Return the [X, Y] coordinate for the center point of the cell that contains the specified text.  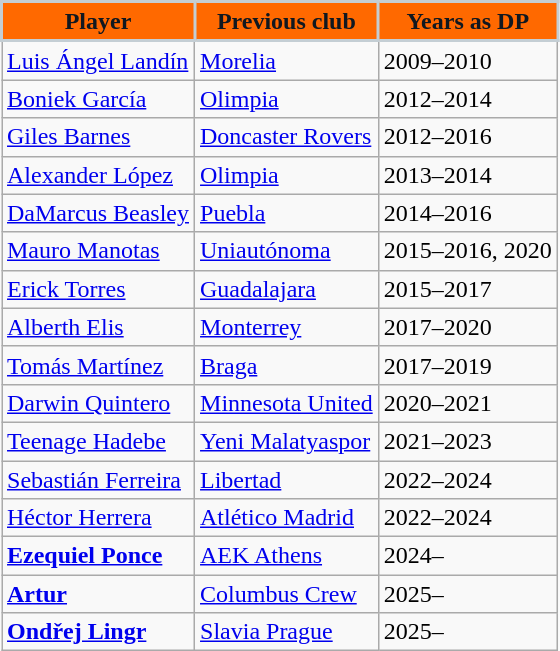
2014–2016 [468, 213]
2020–2021 [468, 403]
Giles Barnes [98, 137]
2015–2016, 2020 [468, 251]
Slavia Prague [287, 632]
Ezequiel Ponce [98, 556]
Luis Ángel Landín [98, 60]
Héctor Herrera [98, 518]
Ondřej Lingr [98, 632]
Years as DP [468, 22]
Artur [98, 594]
2009–2010 [468, 60]
Minnesota United [287, 403]
Morelia [287, 60]
2017–2020 [468, 327]
Atlético Madrid [287, 518]
Puebla [287, 213]
Boniek García [98, 99]
2012–2016 [468, 137]
Darwin Quintero [98, 403]
2013–2014 [468, 175]
Tomás Martínez [98, 365]
Erick Torres [98, 289]
Columbus Crew [287, 594]
2021–2023 [468, 441]
2024– [468, 556]
Player [98, 22]
2012–2014 [468, 99]
Sebastián Ferreira [98, 479]
Teenage Hadebe [98, 441]
Uniautónoma [287, 251]
2015–2017 [468, 289]
Doncaster Rovers [287, 137]
DaMarcus Beasley [98, 213]
Guadalajara [287, 289]
Alexander López [98, 175]
Alberth Elis [98, 327]
2017–2019 [468, 365]
Braga [287, 365]
Libertad [287, 479]
Previous club [287, 22]
Yeni Malatyaspor [287, 441]
AEK Athens [287, 556]
Mauro Manotas [98, 251]
Monterrey [287, 327]
